Pinpoint the cell where the given text exists, returning its [x, y] midpoint coordinate. 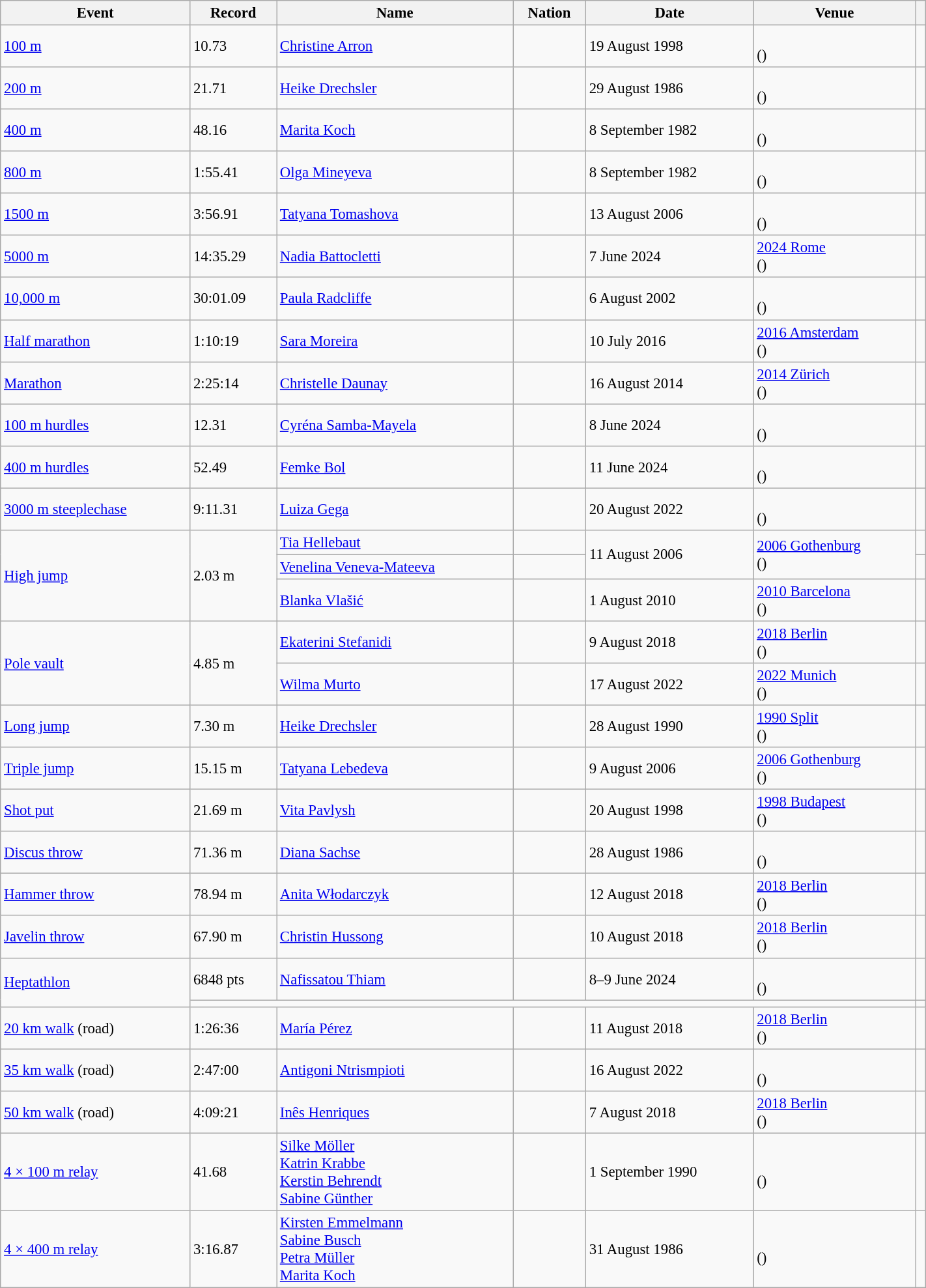
9 August 2006 [669, 769]
Pole vault [95, 663]
29 August 1986 [669, 89]
Christin Hussong [395, 937]
20 August 1998 [669, 810]
1:55.41 [233, 172]
78.94 m [233, 895]
19 August 1998 [669, 47]
30:01.09 [233, 298]
31 August 1986 [669, 1250]
7 August 2018 [669, 1113]
12 August 2018 [669, 895]
Luiza Gega [395, 509]
800 m [95, 172]
10,000 m [95, 298]
Marita Koch [395, 130]
Christelle Daunay [395, 383]
1:26:36 [233, 1028]
100 m hurdles [95, 425]
Cyréna Samba-Mayela [395, 425]
20 km walk (road) [95, 1028]
2:47:00 [233, 1070]
1500 m [95, 215]
20 August 2022 [669, 509]
14:35.29 [233, 257]
Diana Sachse [395, 852]
1998 Budapest() [835, 810]
Tatyana Lebedeva [395, 769]
Antigoni Ntrismpioti [395, 1070]
Kirsten EmmelmannSabine BuschPetra MüllerMarita Koch [395, 1250]
Triple jump [95, 769]
Christine Arron [395, 47]
7 June 2024 [669, 257]
48.16 [233, 130]
52.49 [233, 466]
200 m [95, 89]
Javelin throw [95, 937]
8–9 June 2024 [669, 979]
Silke MöllerKatrin KrabbeKerstin BehrendtSabine Günther [395, 1171]
Discus throw [95, 852]
Ekaterini Stefanidi [395, 642]
10.73 [233, 47]
6 August 2002 [669, 298]
2024 Rome() [835, 257]
41.68 [233, 1171]
Half marathon [95, 341]
Heptathlon [95, 982]
16 August 2014 [669, 383]
2.03 m [233, 576]
100 m [95, 47]
1 September 1990 [669, 1171]
2:25:14 [233, 383]
1990 Split() [835, 727]
17 August 2022 [669, 684]
9 August 2018 [669, 642]
2010 Barcelona() [835, 601]
10 August 2018 [669, 937]
Shot put [95, 810]
Venue [835, 13]
Hammer throw [95, 895]
400 m [95, 130]
Sara Moreira [395, 341]
Nation [550, 13]
Nadia Battocletti [395, 257]
Record [233, 13]
Wilma Murto [395, 684]
Olga Mineyeva [395, 172]
13 August 2006 [669, 215]
400 m hurdles [95, 466]
21.69 m [233, 810]
11 June 2024 [669, 466]
Venelina Veneva-Mateeva [395, 567]
8 June 2024 [669, 425]
71.36 m [233, 852]
11 August 2006 [669, 555]
21.71 [233, 89]
15.15 m [233, 769]
Nafissatou Thiam [395, 979]
Femke Bol [395, 466]
28 August 1986 [669, 852]
4:09:21 [233, 1113]
María Pérez [395, 1028]
9:11.31 [233, 509]
11 August 2018 [669, 1028]
50 km walk (road) [95, 1113]
7.30 m [233, 727]
2014 Zürich() [835, 383]
Tatyana Tomashova [395, 215]
Paula Radcliffe [395, 298]
35 km walk (road) [95, 1070]
12.31 [233, 425]
Event [95, 13]
High jump [95, 576]
Long jump [95, 727]
16 August 2022 [669, 1070]
2022 Munich() [835, 684]
Vita Pavlysh [395, 810]
4.85 m [233, 663]
6848 pts [233, 979]
3000 m steeplechase [95, 509]
3:56.91 [233, 215]
Name [395, 13]
Date [669, 13]
Tia Hellebaut [395, 543]
Blanka Vlašić [395, 601]
5000 m [95, 257]
10 July 2016 [669, 341]
1:10:19 [233, 341]
3:16.87 [233, 1250]
Anita Włodarczyk [395, 895]
Inês Henriques [395, 1113]
4 × 400 m relay [95, 1250]
4 × 100 m relay [95, 1171]
2016 Amsterdam() [835, 341]
Marathon [95, 383]
1 August 2010 [669, 601]
28 August 1990 [669, 727]
67.90 m [233, 937]
